Detect which cell encompasses the target text, then output its (X, Y) center coordinate. 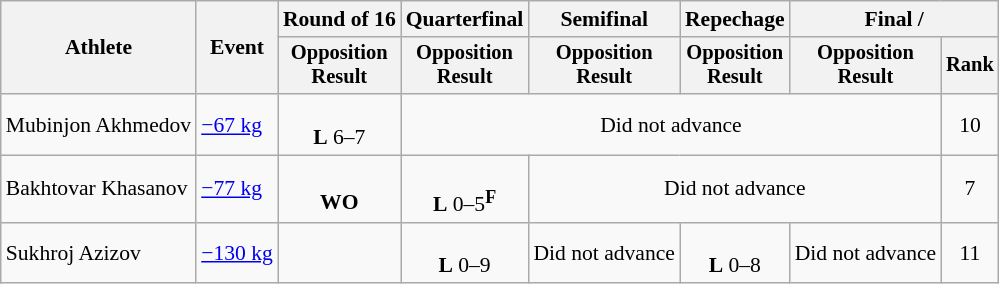
L 0–5F (465, 190)
L 0–8 (735, 252)
Sukhroj Azizov (98, 252)
Quarterfinal (465, 19)
L 0–9 (465, 252)
Final / (894, 19)
−130 kg (237, 252)
WO (340, 190)
Athlete (98, 48)
10 (970, 124)
L 6–7 (340, 124)
Semifinal (604, 19)
Event (237, 48)
−67 kg (237, 124)
Round of 16 (340, 19)
−77 kg (237, 190)
Repechage (735, 19)
7 (970, 190)
Mubinjon Akhmedov (98, 124)
11 (970, 252)
Rank (970, 66)
Bakhtovar Khasanov (98, 190)
